Provide the [x, y] coordinate of the cell's center where the given text is located.  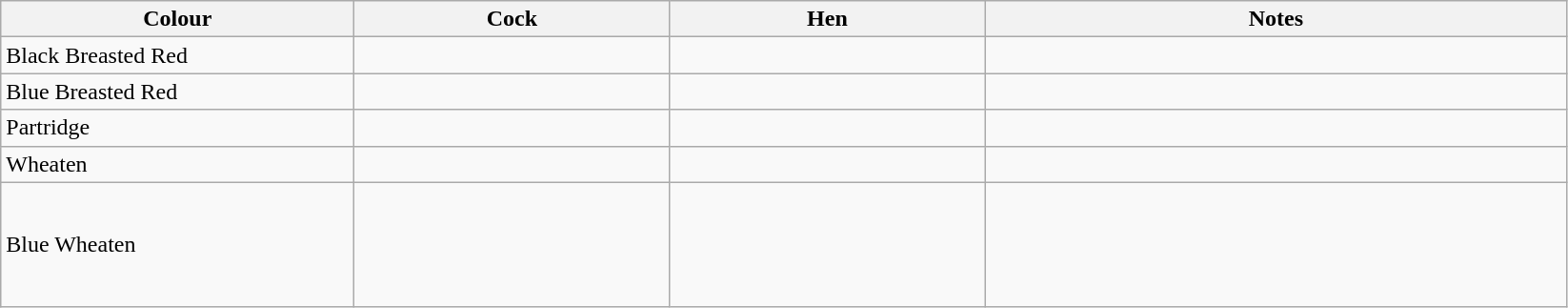
Black Breasted Red [177, 55]
Blue Breasted Red [177, 92]
Cock [513, 19]
Wheaten [177, 164]
Hen [827, 19]
Notes [1277, 19]
Colour [177, 19]
Blue Wheaten [177, 244]
Partridge [177, 128]
